Identify which cell holds the provided text, then report its (x, y) central coordinate. 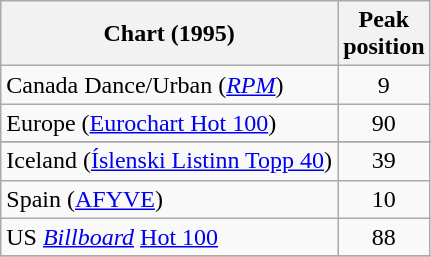
Spain (AFYVE) (170, 199)
39 (384, 161)
Canada Dance/Urban (RPM) (170, 85)
Iceland (Íslenski Listinn Topp 40) (170, 161)
US Billboard Hot 100 (170, 237)
10 (384, 199)
Chart (1995) (170, 34)
Peakposition (384, 34)
88 (384, 237)
90 (384, 123)
9 (384, 85)
Europe (Eurochart Hot 100) (170, 123)
